Output the [x, y] coordinate of the center of the cell containing the given text.  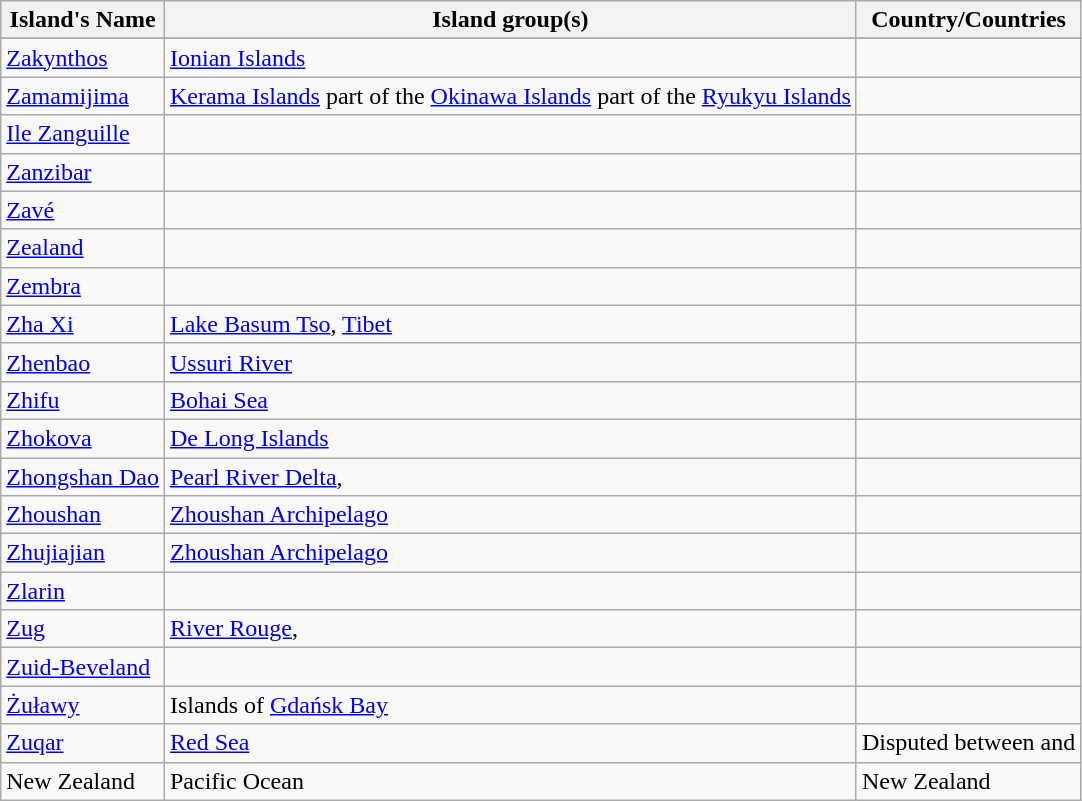
Zha Xi [83, 324]
Zuid-Beveland [83, 667]
Kerama Islands part of the Okinawa Islands part of the Ryukyu Islands [510, 96]
Zhujiajian [83, 553]
Żuławy [83, 705]
Zembra [83, 286]
Lake Basum Tso, Tibet [510, 324]
Zhongshan Dao [83, 477]
Zhifu [83, 400]
Island group(s) [510, 20]
Pacific Ocean [510, 781]
Zhenbao [83, 362]
Island's Name [83, 20]
Zhoushan [83, 515]
Bohai Sea [510, 400]
River Rouge, [510, 629]
Zuqar [83, 743]
Islands of Gdańsk Bay [510, 705]
Zhokova [83, 438]
De Long Islands [510, 438]
Zakynthos [83, 58]
Disputed between and [968, 743]
Zamamijima [83, 96]
Zealand [83, 248]
Pearl River Delta, [510, 477]
Zlarin [83, 591]
Ionian Islands [510, 58]
Ile Zanguille [83, 134]
Zug [83, 629]
Red Sea [510, 743]
Country/Countries [968, 20]
Zavé [83, 210]
Zanzibar [83, 172]
Ussuri River [510, 362]
